Find where the given text appears and provide that cell's center as [X, Y] coordinate. 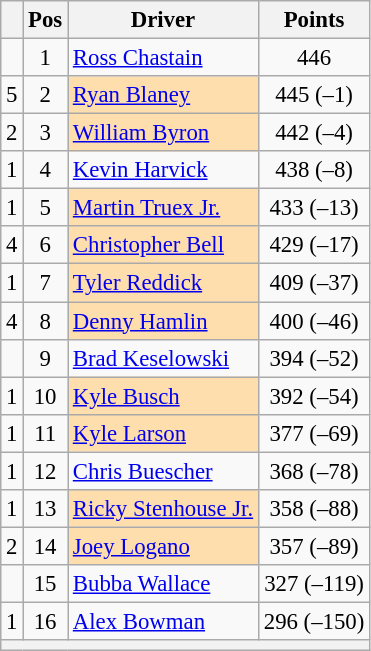
Pos [46, 20]
392 (–54) [314, 396]
6 [46, 245]
442 (–4) [314, 133]
Brad Keselowski [164, 358]
409 (–37) [314, 283]
429 (–17) [314, 245]
3 [46, 133]
9 [46, 358]
433 (–13) [314, 208]
446 [314, 58]
445 (–1) [314, 95]
358 (–88) [314, 509]
Kyle Larson [164, 433]
8 [46, 321]
11 [46, 433]
Ross Chastain [164, 58]
Bubba Wallace [164, 584]
13 [46, 509]
Christopher Bell [164, 245]
377 (–69) [314, 433]
Chris Buescher [164, 471]
7 [46, 283]
296 (–150) [314, 621]
438 (–8) [314, 170]
Points [314, 20]
400 (–46) [314, 321]
357 (–89) [314, 546]
327 (–119) [314, 584]
Driver [164, 20]
15 [46, 584]
16 [46, 621]
Alex Bowman [164, 621]
Ryan Blaney [164, 95]
Joey Logano [164, 546]
William Byron [164, 133]
394 (–52) [314, 358]
Martin Truex Jr. [164, 208]
10 [46, 396]
Denny Hamlin [164, 321]
Ricky Stenhouse Jr. [164, 509]
368 (–78) [314, 471]
Tyler Reddick [164, 283]
14 [46, 546]
Kyle Busch [164, 396]
Kevin Harvick [164, 170]
12 [46, 471]
